Scan for the cell matching the given text and deliver its (X, Y) coordinate at center. 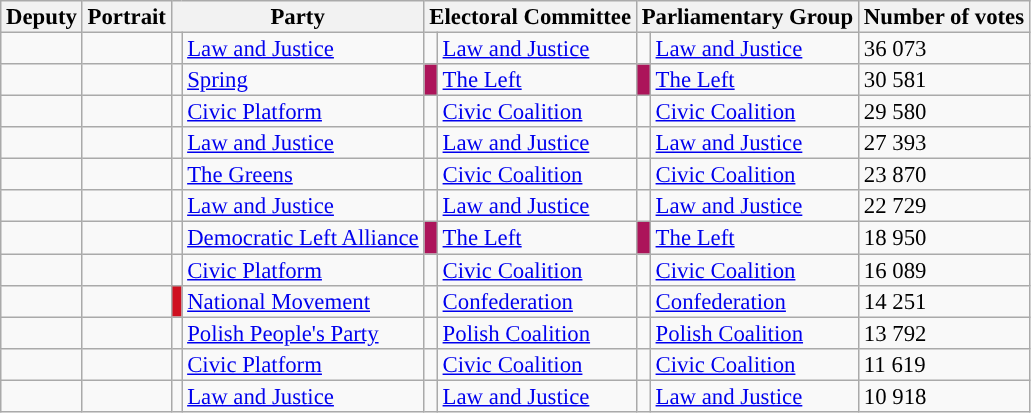
Party (298, 17)
18 950 (944, 238)
Polish People's Party (303, 333)
Parliamentary Group (747, 17)
16 089 (944, 270)
14 251 (944, 301)
27 393 (944, 143)
Electoral Committee (530, 17)
Democratic Left Alliance (303, 238)
Number of votes (944, 17)
The Greens (303, 175)
29 580 (944, 112)
36 073 (944, 49)
22 729 (944, 206)
10 918 (944, 396)
11 619 (944, 364)
Portrait (126, 17)
23 870 (944, 175)
30 581 (944, 80)
13 792 (944, 333)
Spring (303, 80)
Deputy (42, 17)
National Movement (303, 301)
